Return the (X, Y) coordinate for the center point of the cell that contains the specified text.  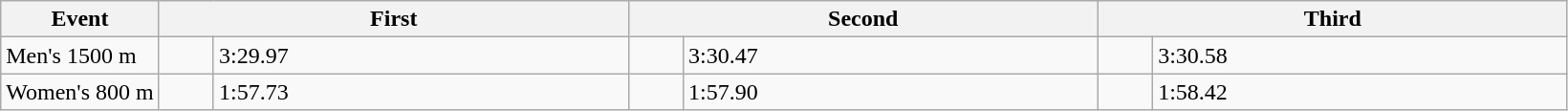
3:29.97 (421, 55)
3:30.47 (891, 55)
First (394, 19)
Men's 1500 m (80, 55)
1:57.90 (891, 92)
1:58.42 (1361, 92)
Third (1333, 19)
1:57.73 (421, 92)
Women's 800 m (80, 92)
Event (80, 19)
3:30.58 (1361, 55)
Second (862, 19)
